From the cell containing the given text, extract its center point as (x, y) coordinate. 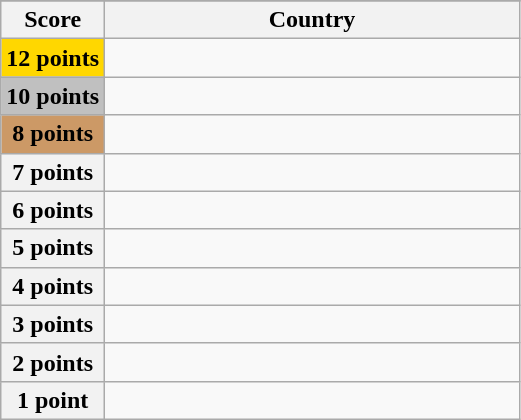
12 points (53, 58)
Country (312, 20)
2 points (53, 362)
7 points (53, 172)
10 points (53, 96)
6 points (53, 210)
5 points (53, 248)
1 point (53, 400)
4 points (53, 286)
3 points (53, 324)
Score (53, 20)
8 points (53, 134)
